Return the (x, y) coordinate for the center point of the cell that contains the specified text.  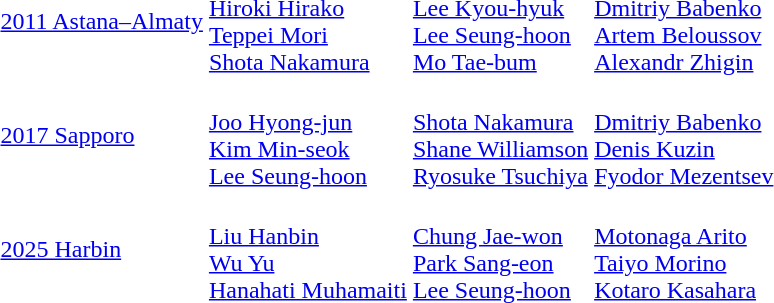
Shota NakamuraShane WilliamsonRyosuke Tsuchiya (500, 136)
Joo Hyong-junKim Min-seokLee Seung-hoon (308, 136)
